Extract the (X, Y) coordinate from the center of the cell holding the provided text.  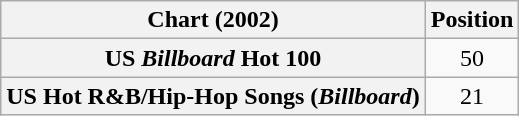
Position (472, 20)
50 (472, 58)
US Billboard Hot 100 (213, 58)
Chart (2002) (213, 20)
21 (472, 96)
US Hot R&B/Hip-Hop Songs (Billboard) (213, 96)
